Pinpoint the cell where the given text exists, returning its [x, y] midpoint coordinate. 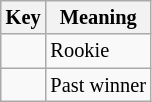
Meaning [98, 17]
Rookie [98, 51]
Key [24, 17]
Past winner [98, 85]
